Scan for the cell matching the given text and deliver its (x, y) coordinate at center. 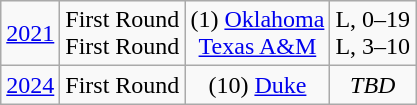
(10) Duke (258, 85)
2021 (30, 34)
First Round First Round (122, 34)
(1) Oklahoma Texas A&M (258, 34)
TBD (373, 85)
L, 0–19 L, 3–10 (373, 34)
2024 (30, 85)
First Round (122, 85)
